Locate the cell with the specified text and output its [X, Y] center coordinate. 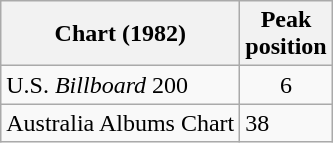
Peakposition [286, 34]
U.S. Billboard 200 [120, 85]
Australia Albums Chart [120, 123]
Chart (1982) [120, 34]
38 [286, 123]
6 [286, 85]
